From the cell containing the given text, extract its center point as [x, y] coordinate. 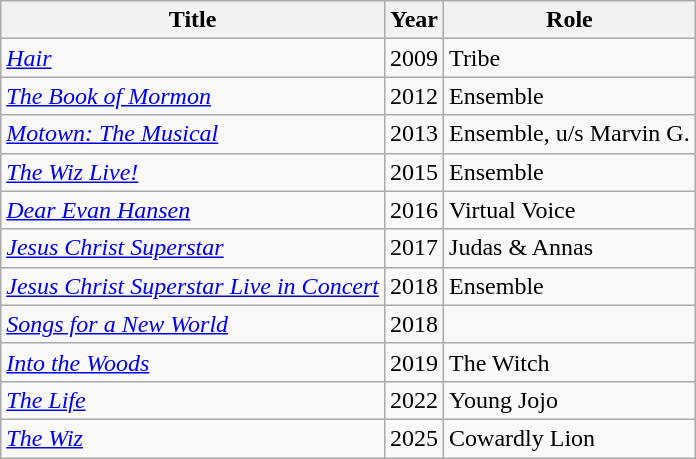
Virtual Voice [570, 210]
Dear Evan Hansen [193, 210]
Hair [193, 58]
Young Jojo [570, 400]
The Book of Mormon [193, 96]
2019 [414, 362]
2025 [414, 438]
Title [193, 20]
Year [414, 20]
Jesus Christ Superstar [193, 248]
2017 [414, 248]
2009 [414, 58]
The Wiz Live! [193, 172]
Tribe [570, 58]
Cowardly Lion [570, 438]
The Wiz [193, 438]
Motown: The Musical [193, 134]
2015 [414, 172]
Jesus Christ Superstar Live in Concert [193, 286]
Into the Woods [193, 362]
2016 [414, 210]
The Life [193, 400]
Role [570, 20]
2013 [414, 134]
Songs for a New World [193, 324]
2012 [414, 96]
2022 [414, 400]
Judas & Annas [570, 248]
Ensemble, u/s Marvin G. [570, 134]
The Witch [570, 362]
